Pinpoint the cell where the given text exists, returning its [X, Y] midpoint coordinate. 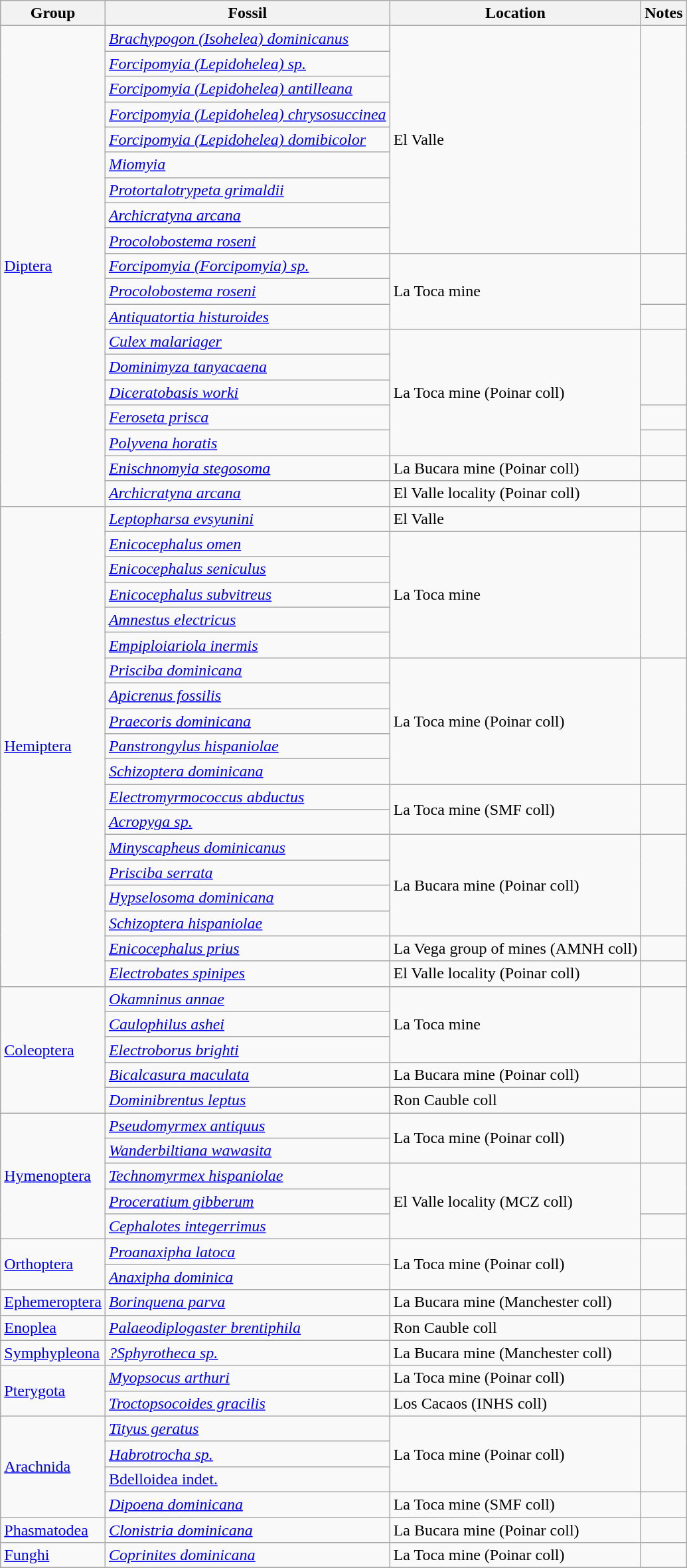
Caulophilus ashei [247, 1024]
Symphypleona [53, 1353]
Minyscapheus dominicanus [247, 847]
Myopsocus arthuri [247, 1378]
Schizoptera dominicana [247, 772]
Group [53, 13]
Habrotrocha sp. [247, 1454]
Cephalotes integerrimus [247, 1227]
Polyvena horatis [247, 443]
Diptera [53, 266]
Enicocephalus omen [247, 544]
Hemiptera [53, 746]
Empiploiariola inermis [247, 645]
Pseudomyrmex antiquus [247, 1126]
Prisciba dominicana [247, 670]
Coprinites dominicana [247, 1555]
Panstrongylus hispaniolae [247, 746]
Amnestus electricus [247, 620]
Okamninus annae [247, 999]
Proanaxipha latoca [247, 1252]
Location [515, 13]
Dominibrentus leptus [247, 1100]
Leptopharsa evsyunini [247, 519]
Electroborus brighti [247, 1049]
Bicalcasura maculata [247, 1075]
Anaxipha dominica [247, 1277]
Protortalotrypeta grimaldii [247, 190]
Phasmatodea [53, 1529]
Forcipomyia (Lepidohelea) antilleana [247, 89]
Hypselosoma dominicana [247, 898]
Electromyrmococcus abductus [247, 797]
?Sphyrotheca sp. [247, 1353]
Los Cacaos (INHS coll) [515, 1403]
Forcipomyia (Lepidohelea) domibicolor [247, 139]
Proceratium gibberum [247, 1201]
Fossil [247, 13]
Funghi [53, 1555]
Electrobates spinipes [247, 974]
Enicocephalus prius [247, 948]
Acropyga sp. [247, 822]
Forcipomyia (Lepidohelea) sp. [247, 64]
Miomyia [247, 165]
Bdelloidea indet. [247, 1479]
Prisciba serrata [247, 873]
Arachnida [53, 1466]
Clonistria dominicana [247, 1529]
Palaeodiplogaster brentiphila [247, 1328]
Technomyrmex hispaniolae [247, 1176]
Enischnomyia stegosoma [247, 468]
Enicocephalus seniculus [247, 569]
Enoplea [53, 1328]
Pterygota [53, 1391]
Dominimyza tanyacaena [247, 367]
Orthoptera [53, 1264]
Notes [664, 13]
Feroseta prisca [247, 418]
Ephemeroptera [53, 1302]
Dipoena dominicana [247, 1504]
Praecoris dominicana [247, 721]
Apicrenus fossilis [247, 695]
La Vega group of mines (AMNH coll) [515, 948]
Forcipomyia (Forcipomyia) sp. [247, 266]
Wanderbiltiana wawasita [247, 1151]
Hymenoptera [53, 1176]
Antiquatortia histuroides [247, 317]
El Valle locality (MCZ coll) [515, 1201]
Enicocephalus subvitreus [247, 594]
Schizoptera hispaniolae [247, 923]
Culex malariager [247, 342]
Diceratobasis worki [247, 392]
Borinquena parva [247, 1302]
Coleoptera [53, 1049]
Brachypogon (Isohelea) dominicanus [247, 39]
Tityus geratus [247, 1429]
Forcipomyia (Lepidohelea) chrysosuccinea [247, 114]
Troctopsocoides gracilis [247, 1403]
